Locate the cell with the specified text and output its [X, Y] center coordinate. 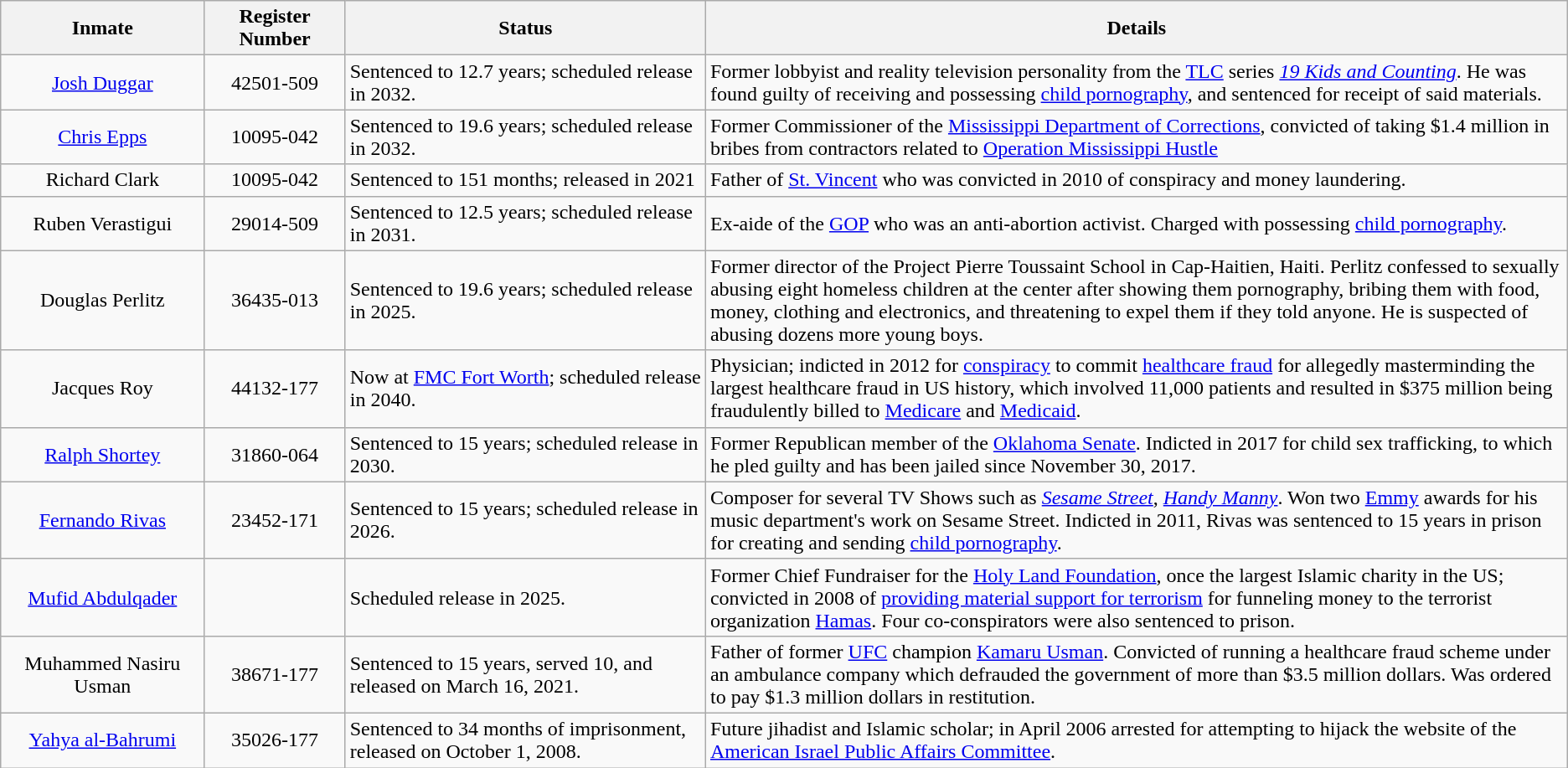
Details [1136, 28]
Scheduled release in 2025. [525, 597]
Register Number [275, 28]
Ralph Shortey [102, 454]
Future jihadist and Islamic scholar; in April 2006 arrested for attempting to hijack the website of the American Israel Public Affairs Committee. [1136, 740]
Josh Duggar [102, 82]
Yahya al-Bahrumi [102, 740]
Richard Clark [102, 180]
29014-509 [275, 223]
Now at FMC Fort Worth; scheduled release in 2040. [525, 389]
Sentenced to 151 months; released in 2021 [525, 180]
38671-177 [275, 674]
Sentenced to 15 years; scheduled release in 2030. [525, 454]
Sentenced to 12.7 years; scheduled release in 2032. [525, 82]
31860-064 [275, 454]
Chris Epps [102, 137]
Fernando Rivas [102, 520]
35026-177 [275, 740]
Jacques Roy [102, 389]
Muhammed Nasiru Usman [102, 674]
Status [525, 28]
23452-171 [275, 520]
Sentenced to 19.6 years; scheduled release in 2025. [525, 300]
Ex-aide of the GOP who was an anti-abortion activist. Charged with possessing child pornography. [1136, 223]
Father of St. Vincent who was convicted in 2010 of conspiracy and money laundering. [1136, 180]
Ruben Verastigui [102, 223]
Sentenced to 34 months of imprisonment, released on October 1, 2008. [525, 740]
Sentenced to 15 years; scheduled release in 2026. [525, 520]
Inmate [102, 28]
Sentenced to 15 years, served 10, and released on March 16, 2021. [525, 674]
42501-509 [275, 82]
44132-177 [275, 389]
Sentenced to 12.5 years; scheduled release in 2031. [525, 223]
Sentenced to 19.6 years; scheduled release in 2032. [525, 137]
36435-013 [275, 300]
Douglas Perlitz [102, 300]
Mufid Abdulqader [102, 597]
